For the text-containing cell, return its midpoint in [X, Y] coordinate format. 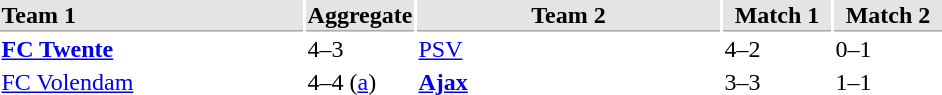
0–1 [888, 49]
Team 1 [152, 16]
Aggregate [360, 16]
Match 1 [777, 16]
4–2 [777, 49]
Match 2 [888, 16]
Team 2 [568, 16]
FC Twente [152, 49]
PSV [568, 49]
4–3 [360, 49]
